Return (X, Y) of the center of cell containing provided text 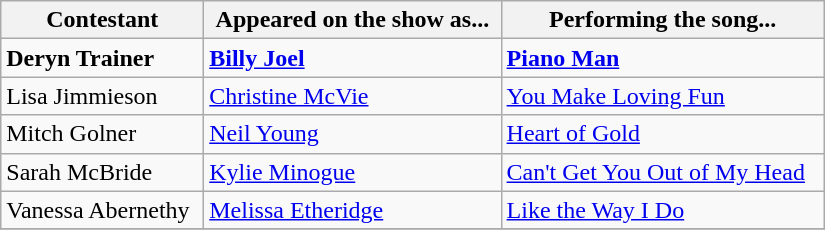
Heart of Gold (662, 134)
Deryn Trainer (102, 58)
Can't Get You Out of My Head (662, 172)
Christine McVie (352, 96)
Kylie Minogue (352, 172)
You Make Loving Fun (662, 96)
Billy Joel (352, 58)
Mitch Golner (102, 134)
Melissa Etheridge (352, 210)
Vanessa Abernethy (102, 210)
Appeared on the show as... (352, 20)
Contestant (102, 20)
Like the Way I Do (662, 210)
Performing the song... (662, 20)
Sarah McBride (102, 172)
Lisa Jimmieson (102, 96)
Neil Young (352, 134)
Piano Man (662, 58)
